Output the (x, y) coordinate of the center of the cell containing the given text.  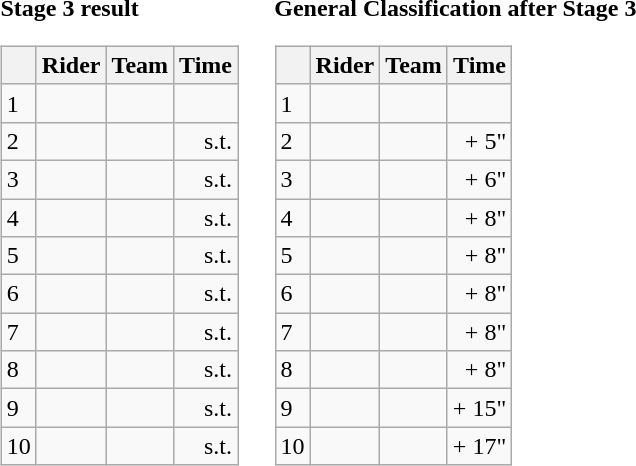
+ 5" (479, 141)
+ 6" (479, 179)
+ 17" (479, 446)
+ 15" (479, 408)
